Determine the [x, y] coordinate at the center of the cell enclosing the given text.  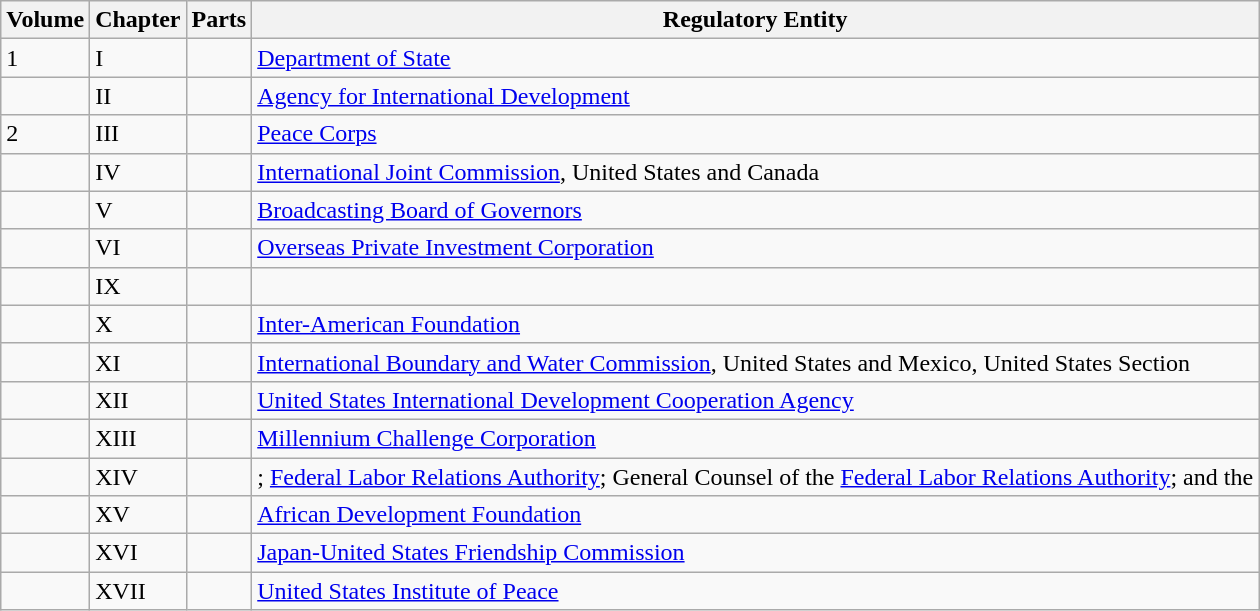
V [138, 210]
XIII [138, 438]
IX [138, 286]
; Federal Labor Relations Authority; General Counsel of the Federal Labor Relations Authority; and the [756, 477]
Volume [46, 20]
African Development Foundation [756, 515]
International Boundary and Water Commission, United States and Mexico, United States Section [756, 362]
2 [46, 134]
IV [138, 172]
X [138, 324]
1 [46, 58]
XIV [138, 477]
Agency for International Development [756, 96]
Broadcasting Board of Governors [756, 210]
United States Institute of Peace [756, 591]
Regulatory Entity [756, 20]
Chapter [138, 20]
Peace Corps [756, 134]
XV [138, 515]
International Joint Commission, United States and Canada [756, 172]
III [138, 134]
XVII [138, 591]
XI [138, 362]
United States International Development Cooperation Agency [756, 400]
XVI [138, 553]
Inter-American Foundation [756, 324]
VI [138, 248]
Department of State [756, 58]
Overseas Private Investment Corporation [756, 248]
II [138, 96]
XII [138, 400]
Parts [219, 20]
I [138, 58]
Millennium Challenge Corporation [756, 438]
Japan-United States Friendship Commission [756, 553]
